Detect which cell encompasses the target text, then output its [x, y] center coordinate. 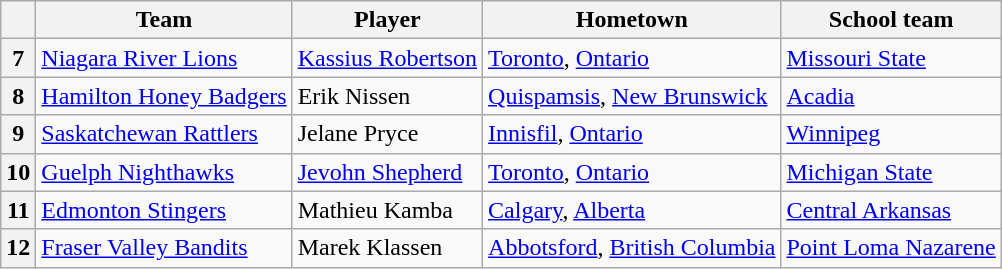
Guelph Nighthawks [164, 172]
Calgary, Alberta [632, 210]
10 [18, 172]
11 [18, 210]
Jevohn Shepherd [387, 172]
Team [164, 20]
Niagara River Lions [164, 58]
Winnipeg [891, 134]
8 [18, 96]
Missouri State [891, 58]
School team [891, 20]
Mathieu Kamba [387, 210]
Erik Nissen [387, 96]
Marek Klassen [387, 248]
Abbotsford, British Columbia [632, 248]
12 [18, 248]
Kassius Robertson [387, 58]
9 [18, 134]
Michigan State [891, 172]
Hometown [632, 20]
Point Loma Nazarene [891, 248]
Hamilton Honey Badgers [164, 96]
Innisfil, Ontario [632, 134]
Central Arkansas [891, 210]
Fraser Valley Bandits [164, 248]
Quispamsis, New Brunswick [632, 96]
Saskatchewan Rattlers [164, 134]
Acadia [891, 96]
Jelane Pryce [387, 134]
7 [18, 58]
Edmonton Stingers [164, 210]
Player [387, 20]
